Search for the cell housing the specified text and yield its (X, Y) center coordinate. 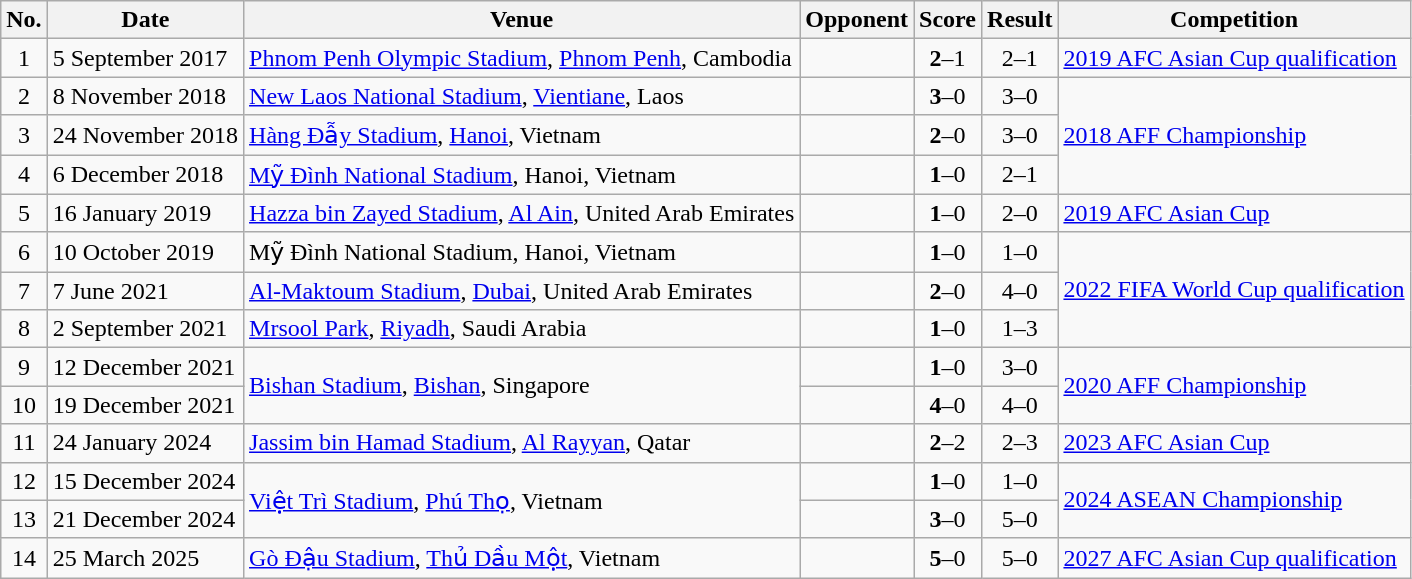
New Laos National Stadium, Vientiane, Laos (522, 96)
Result (1020, 20)
Al-Maktoum Stadium, Dubai, United Arab Emirates (522, 291)
4 (24, 174)
Hazza bin Zayed Stadium, Al Ain, United Arab Emirates (522, 213)
Gò Đậu Stadium, Thủ Dầu Một, Vietnam (522, 558)
16 January 2019 (145, 213)
Việt Trì Stadium, Phú Thọ, Vietnam (522, 500)
8 November 2018 (145, 96)
2018 AFF Championship (1234, 136)
1–3 (1020, 329)
2023 AFC Asian Cup (1234, 443)
24 January 2024 (145, 443)
2027 AFC Asian Cup qualification (1234, 558)
1 (24, 58)
6 (24, 252)
5 (24, 213)
7 (24, 291)
9 (24, 367)
6 December 2018 (145, 174)
Score (948, 20)
8 (24, 329)
Phnom Penh Olympic Stadium, Phnom Penh, Cambodia (522, 58)
19 December 2021 (145, 405)
Opponent (857, 20)
Hàng Đẫy Stadium, Hanoi, Vietnam (522, 135)
13 (24, 519)
5 September 2017 (145, 58)
2–2 (948, 443)
14 (24, 558)
25 March 2025 (145, 558)
10 (24, 405)
12 (24, 481)
Competition (1234, 20)
2 (24, 96)
10 October 2019 (145, 252)
3 (24, 135)
15 December 2024 (145, 481)
7 June 2021 (145, 291)
No. (24, 20)
24 November 2018 (145, 135)
Mrsool Park, Riyadh, Saudi Arabia (522, 329)
12 December 2021 (145, 367)
2019 AFC Asian Cup qualification (1234, 58)
Date (145, 20)
Jassim bin Hamad Stadium, Al Rayyan, Qatar (522, 443)
11 (24, 443)
2019 AFC Asian Cup (1234, 213)
2020 AFF Championship (1234, 386)
2024 ASEAN Championship (1234, 500)
2 September 2021 (145, 329)
2–3 (1020, 443)
Venue (522, 20)
21 December 2024 (145, 519)
2022 FIFA World Cup qualification (1234, 290)
Bishan Stadium, Bishan, Singapore (522, 386)
